Capture the cell that displays the provided text and extract its (x, y) central coordinate. 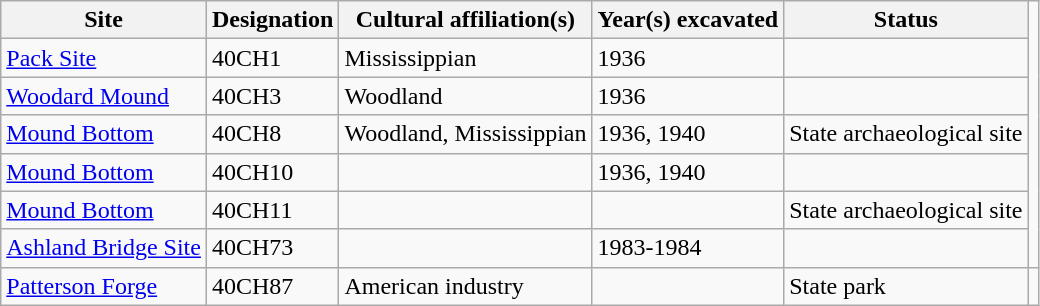
Mississippian (466, 58)
40CH1 (272, 58)
Woodland (466, 96)
40CH3 (272, 96)
Year(s) excavated (688, 20)
Cultural affiliation(s) (466, 20)
Woodard Mound (104, 96)
1983-1984 (688, 248)
Pack Site (104, 58)
40CH11 (272, 210)
Ashland Bridge Site (104, 248)
Woodland, Mississippian (466, 134)
40CH8 (272, 134)
State park (906, 286)
40CH87 (272, 286)
Patterson Forge (104, 286)
40CH10 (272, 172)
American industry (466, 286)
Site (104, 20)
Status (906, 20)
Designation (272, 20)
40CH73 (272, 248)
